Provide the (x, y) coordinate of the cell's center where the given text is located.  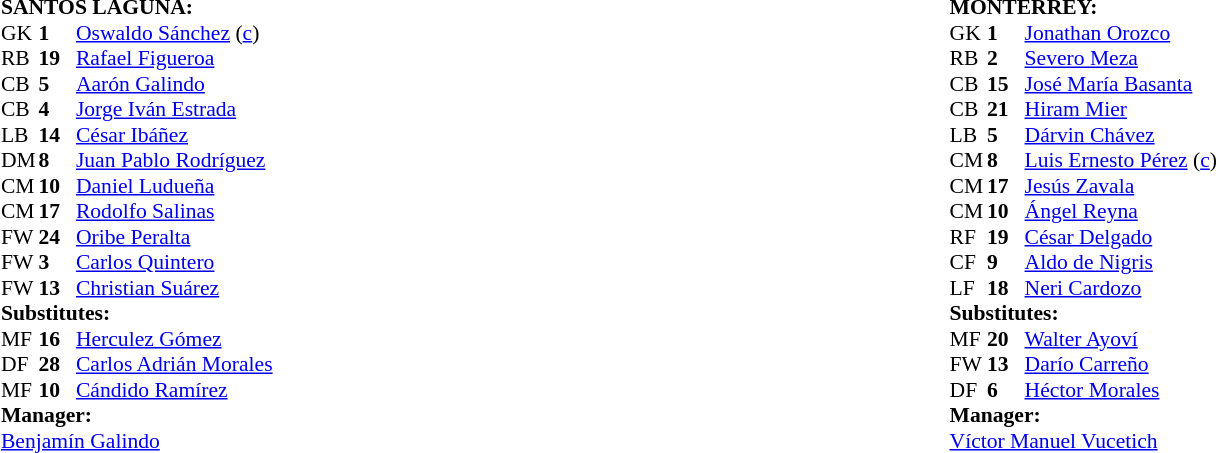
Carlos Quintero (174, 263)
20 (1006, 339)
14 (57, 135)
RF (969, 237)
Oribe Peralta (174, 237)
CF (969, 263)
28 (57, 365)
Rodolfo Salinas (174, 211)
LF (969, 288)
Daniel Ludueña (174, 186)
Rafael Figueroa (174, 59)
Herculez Gómez (174, 339)
6 (1006, 390)
4 (57, 109)
15 (1006, 84)
Christian Suárez (174, 288)
9 (1006, 263)
Juan Pablo Rodríguez (174, 161)
César Ibáñez (174, 135)
Substitutes: (137, 313)
24 (57, 237)
Manager: (137, 415)
16 (57, 339)
Carlos Adrián Morales (174, 365)
Cándido Ramírez (174, 390)
3 (57, 263)
Oswaldo Sánchez (c) (174, 33)
DM (20, 161)
18 (1006, 288)
Jorge Iván Estrada (174, 109)
2 (1006, 59)
21 (1006, 109)
Aarón Galindo (174, 84)
